Determine the (x, y) coordinate at the center of the cell enclosing the given text.  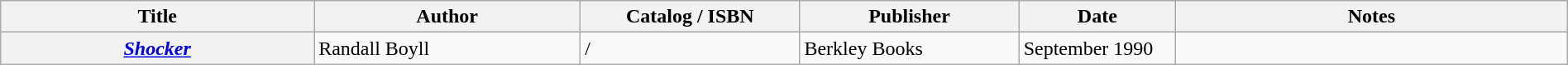
Publisher (910, 17)
Author (447, 17)
Shocker (157, 48)
Randall Boyll (447, 48)
Title (157, 17)
Catalog / ISBN (690, 17)
Notes (1372, 17)
Date (1097, 17)
/ (690, 48)
Berkley Books (910, 48)
September 1990 (1097, 48)
